Identify which cell holds the provided text, then report its [x, y] central coordinate. 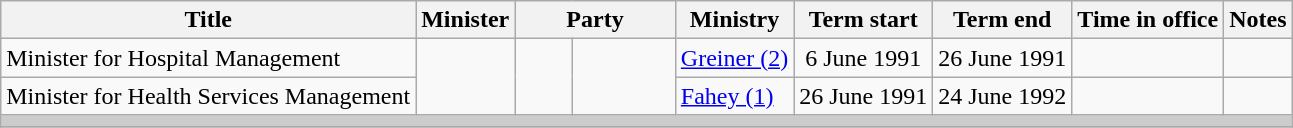
6 June 1991 [864, 58]
Ministry [734, 20]
Term start [864, 20]
Minister [466, 20]
Minister for Health Services Management [208, 96]
Party [596, 20]
Minister for Hospital Management [208, 58]
Time in office [1148, 20]
Term end [1002, 20]
24 June 1992 [1002, 96]
Title [208, 20]
Fahey (1) [734, 96]
Greiner (2) [734, 58]
Notes [1258, 20]
